Return the [x, y] coordinate for the center point of the cell that contains the specified text.  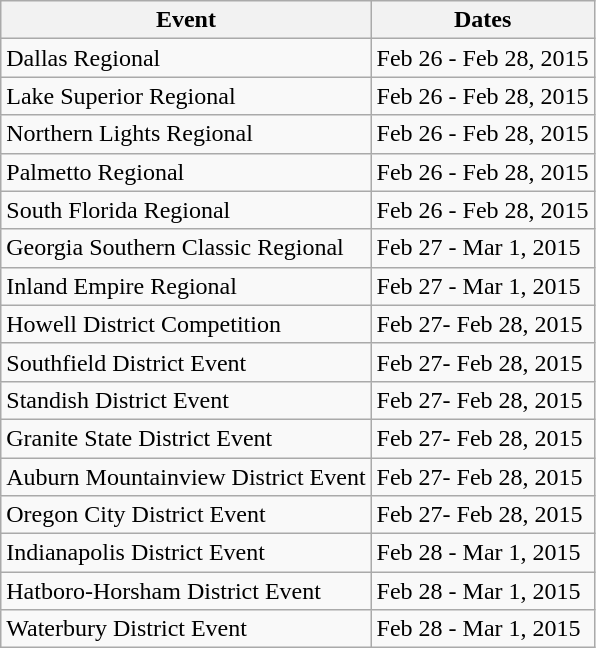
Georgia Southern Classic Regional [186, 248]
Event [186, 20]
Northern Lights Regional [186, 134]
Oregon City District Event [186, 515]
Inland Empire Regional [186, 286]
Dates [482, 20]
Lake Superior Regional [186, 96]
Indianapolis District Event [186, 553]
Dallas Regional [186, 58]
Waterbury District Event [186, 629]
Southfield District Event [186, 362]
Standish District Event [186, 400]
Palmetto Regional [186, 172]
Auburn Mountainview District Event [186, 477]
Howell District Competition [186, 324]
South Florida Regional [186, 210]
Hatboro-Horsham District Event [186, 591]
Granite State District Event [186, 438]
